Provide the (x, y) coordinate of the cell's center where the given text is located.  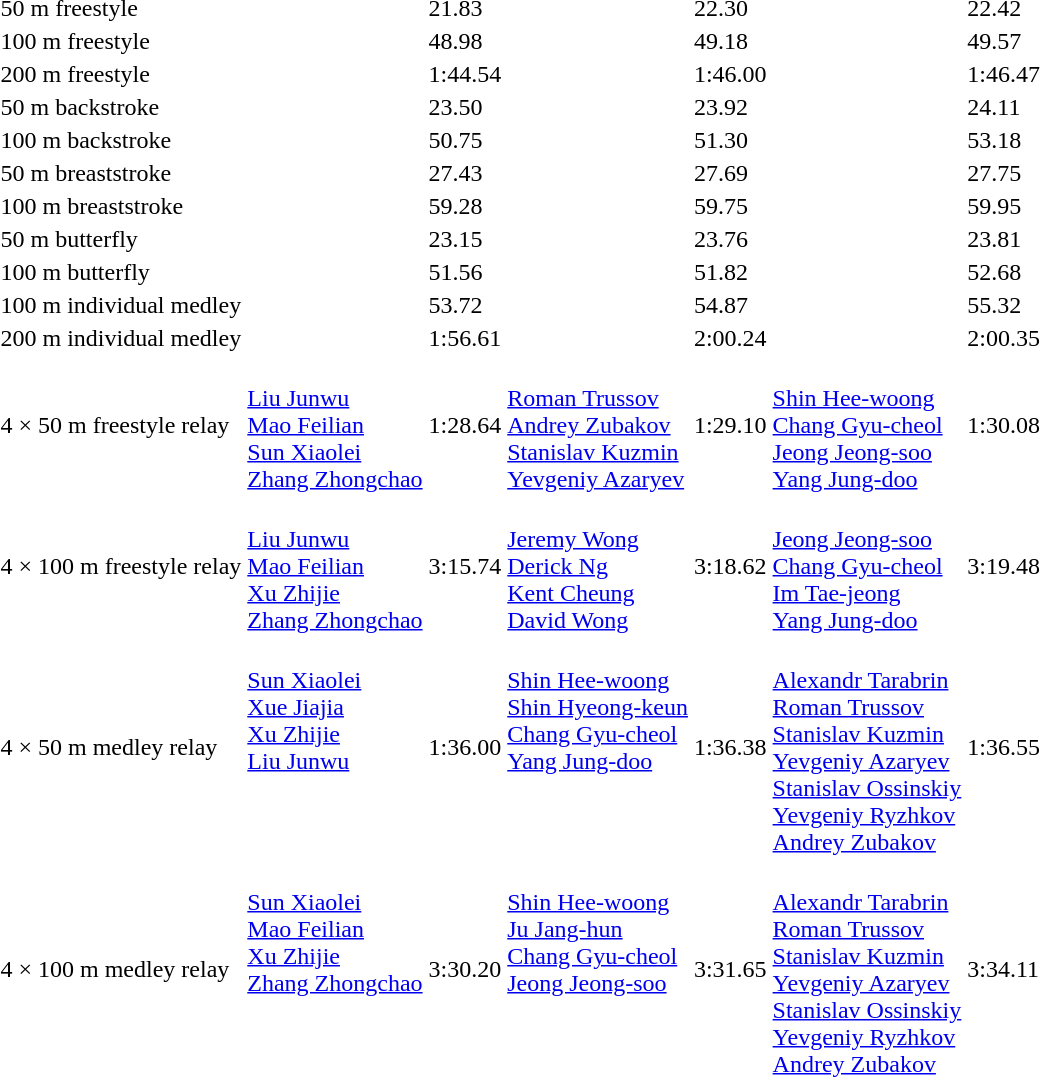
51.30 (730, 140)
23.76 (730, 239)
1:46.00 (730, 74)
51.82 (730, 272)
51.56 (465, 272)
59.28 (465, 206)
27.69 (730, 173)
Shin Hee-woongShin Hyeong-keunChang Gyu-cheolYang Jung-doo (598, 748)
23.15 (465, 239)
49.18 (730, 41)
3:18.62 (730, 566)
Jeong Jeong-sooChang Gyu-cheolIm Tae-jeongYang Jung-doo (867, 566)
Liu JunwuMao FeilianXu ZhijieZhang Zhongchao (335, 566)
1:36.00 (465, 748)
Jeremy WongDerick NgKent CheungDavid Wong (598, 566)
50.75 (465, 140)
Liu JunwuMao FeilianSun XiaoleiZhang Zhongchao (335, 425)
1:44.54 (465, 74)
1:56.61 (465, 338)
2:00.24 (730, 338)
1:28.64 (465, 425)
Shin Hee-woongChang Gyu-cheolJeong Jeong-sooYang Jung-doo (867, 425)
23.50 (465, 107)
Alexandr TarabrinRoman TrussovStanislav KuzminYevgeniy AzaryevStanislav OssinskiyYevgeniy RyzhkovAndrey Zubakov (867, 748)
23.92 (730, 107)
53.72 (465, 305)
1:29.10 (730, 425)
Roman TrussovAndrey ZubakovStanislav KuzminYevgeniy Azaryev (598, 425)
1:36.38 (730, 748)
48.98 (465, 41)
3:15.74 (465, 566)
27.43 (465, 173)
Sun XiaoleiXue JiajiaXu ZhijieLiu Junwu (335, 748)
54.87 (730, 305)
59.75 (730, 206)
